Identify which cell holds the provided text, then report its [X, Y] central coordinate. 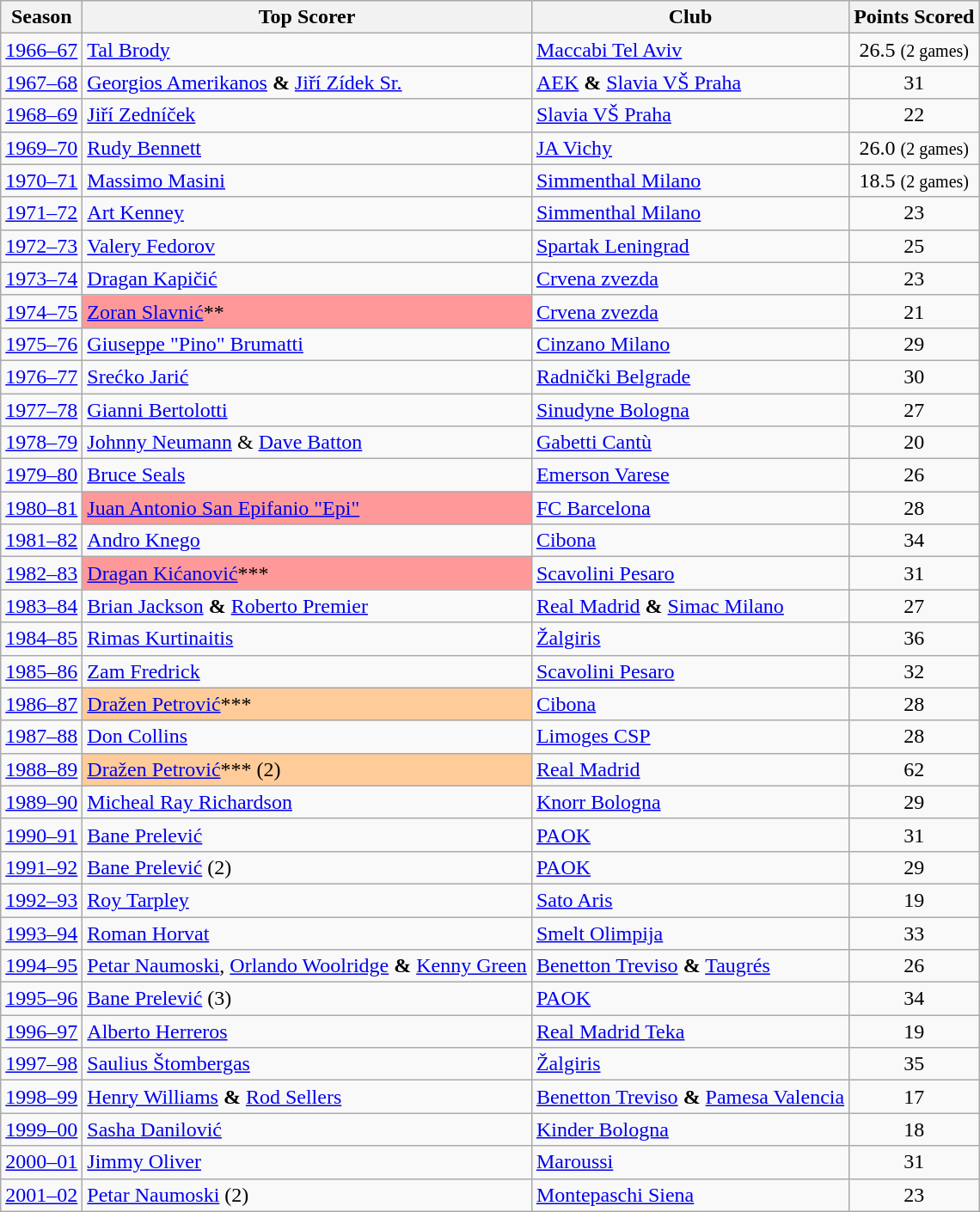
Top Scorer [308, 17]
2000–01 [41, 1162]
62 [915, 769]
Brian Jackson & Roberto Premier [308, 606]
2001–02 [41, 1195]
1975–76 [41, 344]
Sinudyne Bologna [689, 410]
1999–00 [41, 1129]
Don Collins [308, 737]
Rimas Kurtinaitis [308, 639]
1986–87 [41, 704]
1995–96 [41, 999]
1987–88 [41, 737]
1991–92 [41, 867]
Maccabi Tel Aviv [689, 50]
1974–75 [41, 311]
1993–94 [41, 933]
18 [915, 1129]
1970–71 [41, 181]
Dražen Petrović*** (2) [308, 769]
Giuseppe "Pino" Brumatti [308, 344]
1972–73 [41, 246]
Real Madrid & Simac Milano [689, 606]
Henry Williams & Rod Sellers [308, 1097]
21 [915, 311]
Club [689, 17]
Georgios Amerikanos & Jiří Zídek Sr. [308, 83]
1978–79 [41, 443]
JA Vichy [689, 148]
Bane Prelević [308, 835]
1990–91 [41, 835]
Smelt Olimpija [689, 933]
Slavia VŠ Praha [689, 115]
1997–98 [41, 1064]
Knorr Bologna [689, 802]
Bane Prelević (3) [308, 999]
Bane Prelević (2) [308, 867]
1984–85 [41, 639]
Dragan Kićanović*** [308, 573]
Alberto Herreros [308, 1031]
30 [915, 376]
Maroussi [689, 1162]
Limoges CSP [689, 737]
Tal Brody [308, 50]
18.5 (2 games) [915, 181]
Micheal Ray Richardson [308, 802]
1981–82 [41, 541]
22 [915, 115]
1968–69 [41, 115]
Srećko Jarić [308, 376]
Spartak Leningrad [689, 246]
Montepaschi Siena [689, 1195]
Johnny Neumann & Dave Batton [308, 443]
1985–86 [41, 671]
1980–81 [41, 508]
33 [915, 933]
32 [915, 671]
1969–70 [41, 148]
Saulius Štombergas [308, 1064]
1992–93 [41, 900]
35 [915, 1064]
26.0 (2 games) [915, 148]
1966–67 [41, 50]
Art Kenney [308, 213]
Emerson Varese [689, 475]
Benetton Treviso & Pamesa Valencia [689, 1097]
Bruce Seals [308, 475]
1988–89 [41, 769]
Season [41, 17]
FC Barcelona [689, 508]
Rudy Bennett [308, 148]
1967–68 [41, 83]
Roy Tarpley [308, 900]
Sato Aris [689, 900]
Jimmy Oliver [308, 1162]
1979–80 [41, 475]
1971–72 [41, 213]
Cinzano Milano [689, 344]
Massimo Masini [308, 181]
Roman Horvat [308, 933]
Points Scored [915, 17]
1983–84 [41, 606]
Gianni Bertolotti [308, 410]
Gabetti Cantù [689, 443]
Juan Antonio San Epifanio "Epi" [308, 508]
17 [915, 1097]
36 [915, 639]
AEK & Slavia VŠ Praha [689, 83]
1973–74 [41, 279]
Dragan Kapičić [308, 279]
1994–95 [41, 966]
1976–77 [41, 376]
1977–78 [41, 410]
Jiří Zedníček [308, 115]
Kinder Bologna [689, 1129]
1996–97 [41, 1031]
1989–90 [41, 802]
Zam Fredrick [308, 671]
26.5 (2 games) [915, 50]
Andro Knego [308, 541]
Radnički Belgrade [689, 376]
Real Madrid [689, 769]
Sasha Danilović [308, 1129]
1982–83 [41, 573]
Dražen Petrović*** [308, 704]
1998–99 [41, 1097]
25 [915, 246]
Valery Fedorov [308, 246]
Zoran Slavnić** [308, 311]
Petar Naumoski, Orlando Woolridge & Kenny Green [308, 966]
20 [915, 443]
Petar Naumoski (2) [308, 1195]
Real Madrid Teka [689, 1031]
Benetton Treviso & Taugrés [689, 966]
